Identify which cell holds the provided text, then report its [x, y] central coordinate. 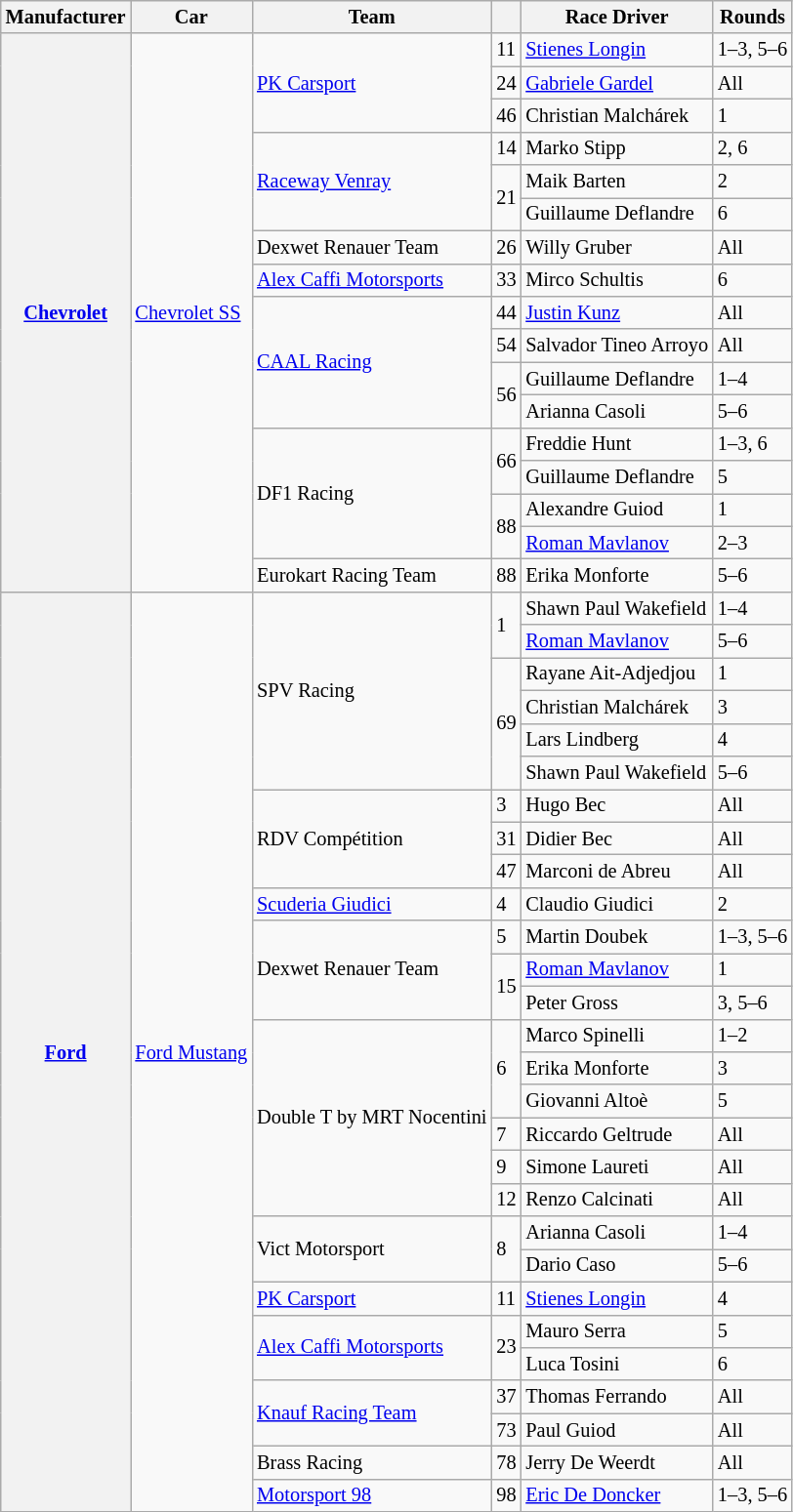
Giovanni Altoè [617, 1101]
Maik Barten [617, 182]
24 [506, 83]
Justin Kunz [617, 312]
Peter Gross [617, 1002]
14 [506, 148]
RDV Compétition [371, 838]
Race Driver [617, 17]
Thomas Ferrando [617, 1397]
2, 6 [752, 148]
73 [506, 1430]
Eric De Doncker [617, 1495]
Claudio Giudici [617, 904]
1–3, 6 [752, 444]
56 [506, 394]
Chevrolet [66, 312]
Willy Gruber [617, 247]
Manufacturer [66, 17]
46 [506, 115]
Alexandre Guiod [617, 510]
Ford Mustang [191, 1051]
Motorsport 98 [371, 1495]
Knauf Racing Team [371, 1413]
Vict Motorsport [371, 1249]
Brass Racing [371, 1462]
31 [506, 838]
Freddie Hunt [617, 444]
Scuderia Giudici [371, 904]
12 [506, 1200]
69 [506, 722]
Salvador Tineo Arroyo [617, 346]
Marko Stipp [617, 148]
23 [506, 1347]
44 [506, 312]
26 [506, 247]
SPV Racing [371, 690]
8 [506, 1249]
Rayane Ait-Adjedjou [617, 674]
Didier Bec [617, 838]
78 [506, 1462]
Hugo Bec [617, 805]
37 [506, 1397]
Rounds [752, 17]
CAAL Racing [371, 361]
Marconi de Abreu [617, 871]
Lars Lindberg [617, 740]
66 [506, 461]
Dario Caso [617, 1265]
Riccardo Geltrude [617, 1134]
47 [506, 871]
98 [506, 1495]
1–2 [752, 1036]
Mauro Serra [617, 1331]
Car [191, 17]
Double T by MRT Nocentini [371, 1118]
DF1 Racing [371, 494]
Renzo Calcinati [617, 1200]
54 [506, 346]
Martin Doubek [617, 937]
Raceway Venray [371, 182]
Mirco Schultis [617, 280]
Chevrolet SS [191, 312]
Paul Guiod [617, 1430]
21 [506, 197]
Jerry De Weerdt [617, 1462]
Luca Tosini [617, 1364]
Gabriele Gardel [617, 83]
Marco Spinelli [617, 1036]
15 [506, 986]
Simone Laureti [617, 1166]
3, 5–6 [752, 1002]
7 [506, 1134]
Team [371, 17]
Eurokart Racing Team [371, 575]
9 [506, 1166]
33 [506, 280]
2–3 [752, 543]
Ford [66, 1051]
